Return (x, y) of the center of cell containing provided text 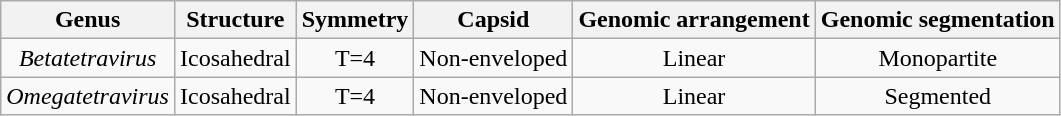
Symmetry (355, 20)
Betatetravirus (88, 58)
Omegatetravirus (88, 96)
Genomic segmentation (938, 20)
Structure (235, 20)
Genomic arrangement (694, 20)
Segmented (938, 96)
Monopartite (938, 58)
Capsid (494, 20)
Genus (88, 20)
